Identify which cell holds the provided text, then report its (X, Y) central coordinate. 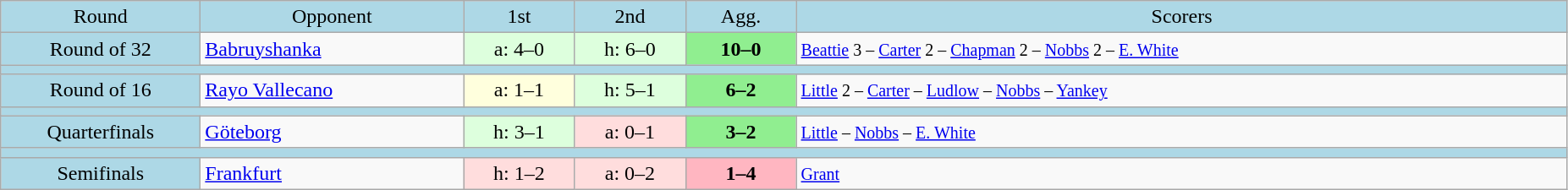
Opponent (332, 17)
Semifinals (101, 173)
Scorers (1181, 17)
Round of 32 (101, 49)
Little 2 – Carter – Ludlow – Nobbs – Yankey (1181, 90)
Round (101, 17)
Frankfurt (332, 173)
a: 0–2 (630, 173)
h: 6–0 (630, 49)
h: 5–1 (630, 90)
2nd (630, 17)
a: 4–0 (520, 49)
3–2 (741, 132)
h: 3–1 (520, 132)
a: 1–1 (520, 90)
Little – Nobbs – E. White (1181, 132)
10–0 (741, 49)
Beattie 3 – Carter 2 – Chapman 2 – Nobbs 2 – E. White (1181, 49)
Agg. (741, 17)
Göteborg (332, 132)
1–4 (741, 173)
6–2 (741, 90)
Babruyshanka (332, 49)
1st (520, 17)
Quarterfinals (101, 132)
h: 1–2 (520, 173)
a: 0–1 (630, 132)
Rayo Vallecano (332, 90)
Round of 16 (101, 90)
Grant (1181, 173)
